Output the (X, Y) coordinate of the center of the cell containing the given text.  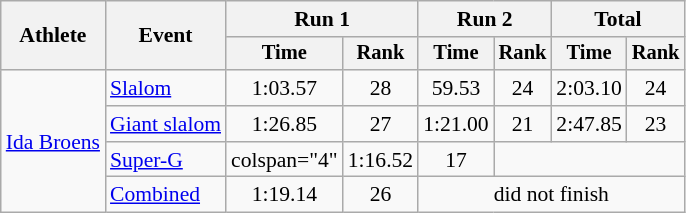
Total (618, 19)
59.53 (456, 88)
26 (380, 195)
1:26.85 (284, 124)
27 (380, 124)
23 (656, 124)
Event (166, 36)
1:19.14 (284, 195)
Slalom (166, 88)
2:47.85 (588, 124)
Ida Broens (53, 141)
colspan="4" (284, 160)
Run 2 (484, 19)
2:03.10 (588, 88)
21 (523, 124)
did not finish (551, 195)
Combined (166, 195)
28 (380, 88)
17 (456, 160)
Super-G (166, 160)
1:16.52 (380, 160)
1:03.57 (284, 88)
Giant slalom (166, 124)
1:21.00 (456, 124)
Athlete (53, 36)
Run 1 (322, 19)
